Scan for the cell matching the given text and deliver its [x, y] coordinate at center. 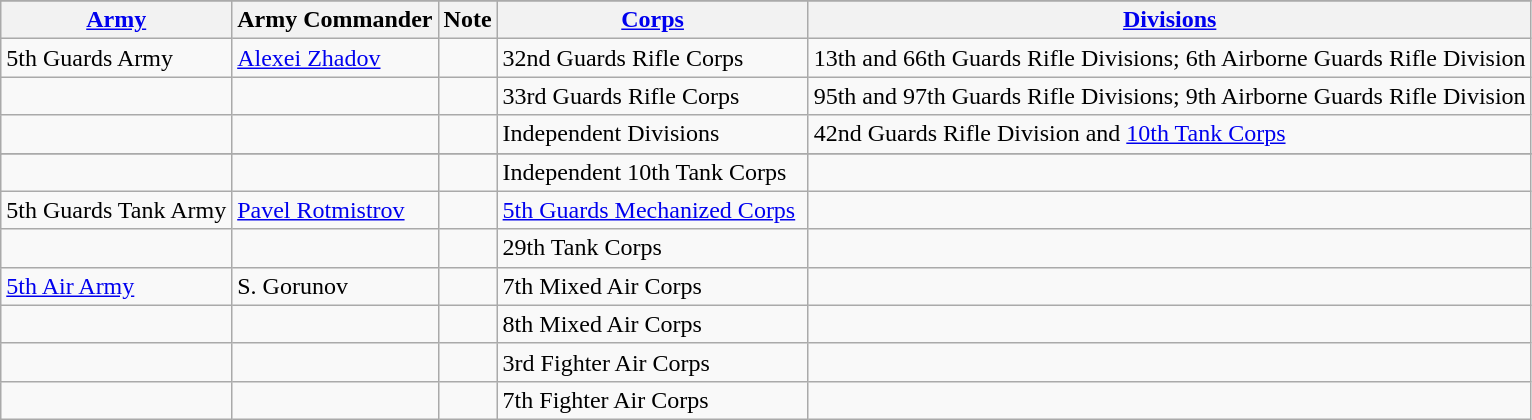
Divisions [1170, 20]
Pavel Rotmistrov [335, 210]
Independent 10th Tank Corps [652, 172]
5th Guards Tank Army [116, 210]
29th Tank Corps [652, 248]
13th and 66th Guards Rifle Divisions; 6th Airborne Guards Rifle Division [1170, 58]
5th Guards Army [116, 58]
Alexei Zhadov [335, 58]
8th Mixed Air Corps [652, 324]
7th Fighter Air Corps [652, 400]
Army [116, 20]
32nd Guards Rifle Corps [652, 58]
Corps [652, 20]
Independent Divisions [652, 134]
33rd Guards Rifle Corps [652, 96]
3rd Fighter Air Corps [652, 362]
Army Commander [335, 20]
42nd Guards Rifle Division and 10th Tank Corps [1170, 134]
7th Mixed Air Corps [652, 286]
S. Gorunov [335, 286]
Note [468, 20]
95th and 97th Guards Rifle Divisions; 9th Airborne Guards Rifle Division [1170, 96]
5th Air Army [116, 286]
5th Guards Mechanized Corps [652, 210]
